Locate the cell with the specified text and output its [x, y] center coordinate. 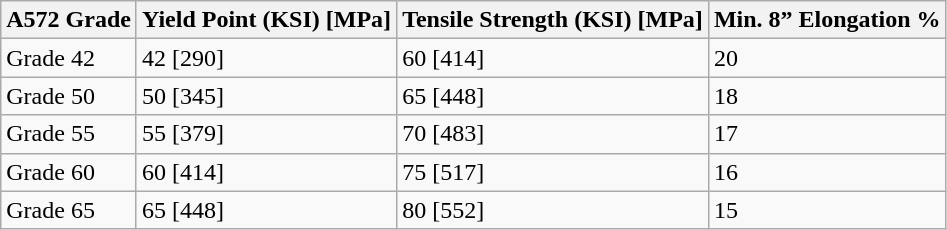
15 [827, 210]
50 [345] [266, 96]
42 [290] [266, 58]
Min. 8” Elongation % [827, 20]
Grade 60 [69, 172]
17 [827, 134]
70 [483] [553, 134]
55 [379] [266, 134]
80 [552] [553, 210]
Grade 50 [69, 96]
A572 Grade [69, 20]
Grade 65 [69, 210]
Grade 42 [69, 58]
75 [517] [553, 172]
20 [827, 58]
16 [827, 172]
Tensile Strength (KSI) [MPa] [553, 20]
Yield Point (KSI) [MPa] [266, 20]
Grade 55 [69, 134]
18 [827, 96]
